Capture the cell that displays the provided text and extract its [X, Y] central coordinate. 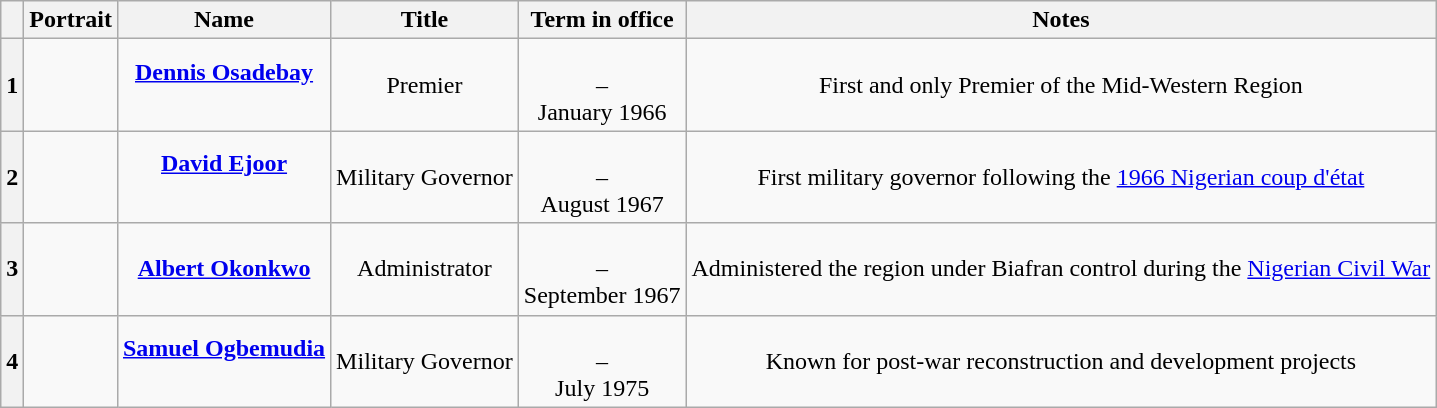
Portrait [71, 20]
–September 1967 [602, 269]
Administered the region under Biafran control during the Nigerian Civil War [1061, 269]
Term in office [602, 20]
Notes [1061, 20]
Name [224, 20]
First military governor following the 1966 Nigerian coup d'état [1061, 177]
4 [12, 361]
–August 1967 [602, 177]
Known for post-war reconstruction and development projects [1061, 361]
1 [12, 85]
Premier [425, 85]
2 [12, 177]
David Ejoor [224, 177]
3 [12, 269]
–July 1975 [602, 361]
Administrator [425, 269]
–January 1966 [602, 85]
First and only Premier of the Mid-Western Region [1061, 85]
Title [425, 20]
Dennis Osadebay [224, 85]
Samuel Ogbemudia [224, 361]
Albert Okonkwo [224, 269]
